Identify which cell holds the provided text, then report its (x, y) central coordinate. 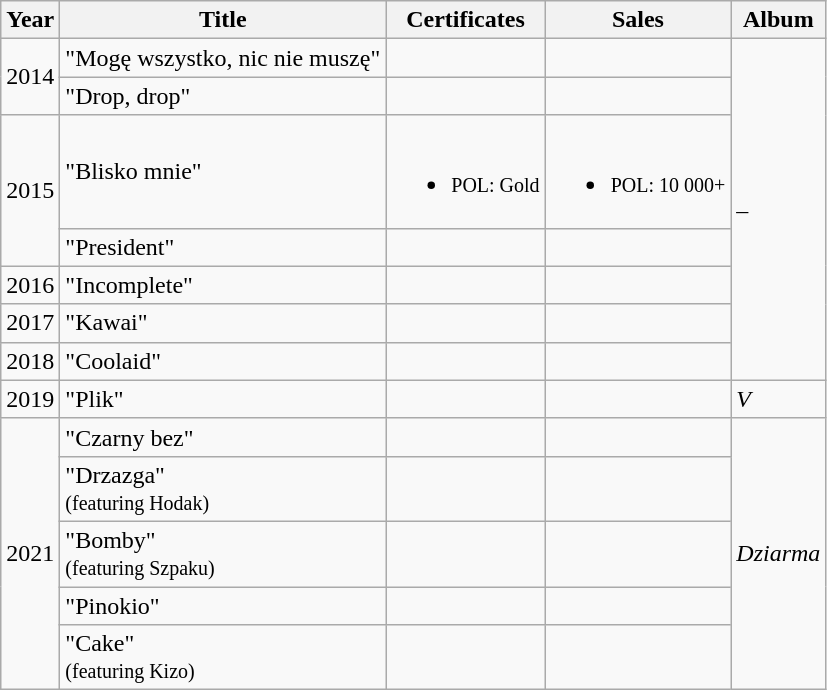
2017 (30, 323)
2014 (30, 77)
Dziarma (778, 554)
POL: Gold (466, 172)
"Bomby"(featuring Szpaku) (223, 554)
"Mogę wszystko, nic nie muszę" (223, 58)
2018 (30, 361)
Certificates (466, 20)
"Drop, drop" (223, 96)
POL: 10 000+ (638, 172)
2021 (30, 554)
"Blisko mnie" (223, 172)
2019 (30, 399)
– (778, 210)
V (778, 399)
"Drzazga"(featuring Hodak) (223, 488)
"Cake"(featuring Kizo) (223, 658)
"Kawai" (223, 323)
2015 (30, 190)
"Czarny bez" (223, 437)
"Pinokio" (223, 605)
"Coolaid" (223, 361)
Title (223, 20)
2016 (30, 285)
"Plik" (223, 399)
Sales (638, 20)
"Incomplete" (223, 285)
Album (778, 20)
Year (30, 20)
"President" (223, 247)
